Output the [X, Y] coordinate of the center of the cell containing the given text.  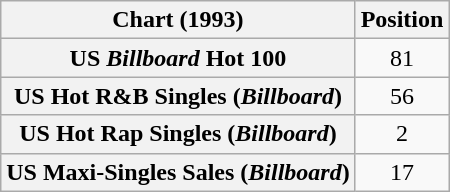
Chart (1993) [178, 20]
US Hot R&B Singles (Billboard) [178, 96]
US Billboard Hot 100 [178, 58]
2 [402, 134]
Position [402, 20]
US Maxi-Singles Sales (Billboard) [178, 172]
56 [402, 96]
17 [402, 172]
81 [402, 58]
US Hot Rap Singles (Billboard) [178, 134]
